Output the [x, y] coordinate of the center of the cell containing the given text.  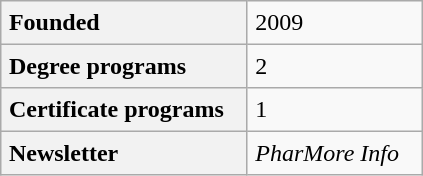
1 [334, 110]
2009 [334, 23]
Certificate programs [124, 110]
Founded [124, 23]
Degree programs [124, 66]
Newsletter [124, 153]
2 [334, 66]
PharMore Info [334, 153]
